Scan for the cell matching the given text and deliver its (X, Y) coordinate at center. 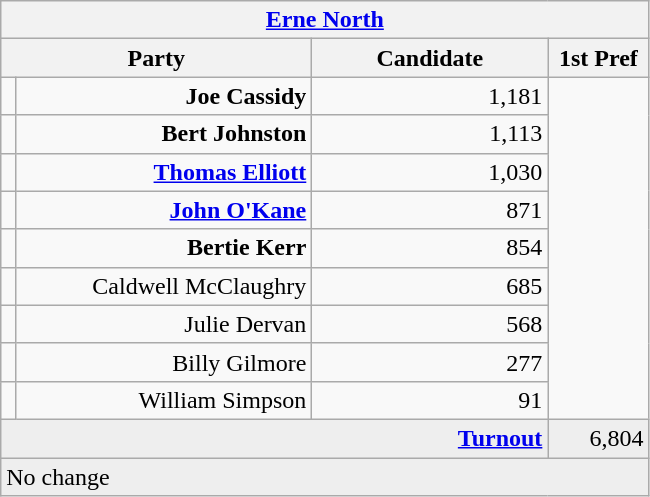
1,113 (430, 134)
Bert Johnston (164, 134)
Billy Gilmore (164, 362)
Bertie Kerr (164, 248)
Julie Dervan (164, 324)
277 (430, 362)
Turnout (274, 438)
91 (430, 400)
871 (430, 210)
William Simpson (164, 400)
Erne North (325, 20)
Candidate (430, 58)
Party (156, 58)
John O'Kane (164, 210)
Joe Cassidy (164, 96)
685 (430, 286)
Caldwell McClaughry (164, 286)
6,804 (598, 438)
1,030 (430, 172)
No change (325, 477)
1st Pref (598, 58)
1,181 (430, 96)
854 (430, 248)
568 (430, 324)
Thomas Elliott (164, 172)
